Identify which cell holds the provided text, then report its [X, Y] central coordinate. 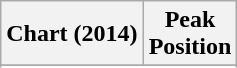
Chart (2014) [72, 34]
PeakPosition [190, 34]
